From the cell containing the given text, extract its center point as [x, y] coordinate. 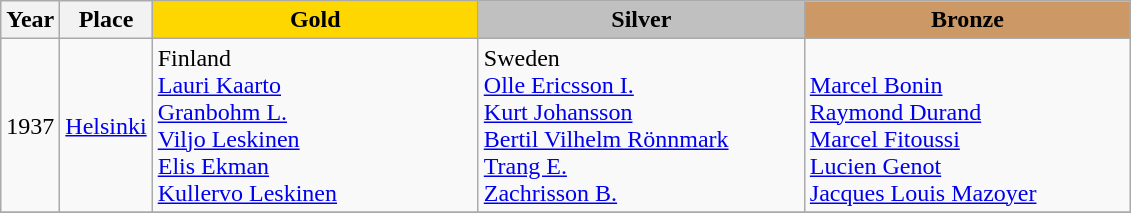
Bronze [967, 20]
Year [30, 20]
Place [106, 20]
Helsinki [106, 126]
Silver [641, 20]
Marcel BoninRaymond DurandMarcel FitoussiLucien GenotJacques Louis Mazoyer [967, 126]
1937 [30, 126]
SwedenOlle Ericsson I.Kurt JohanssonBertil Vilhelm RönnmarkTrang E.Zachrisson B. [641, 126]
Gold [315, 20]
FinlandLauri KaartoGranbohm L.Viljo LeskinenElis EkmanKullervo Leskinen [315, 126]
